Determine the [X, Y] coordinate at the center of the cell enclosing the given text.  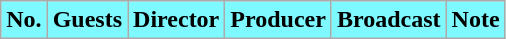
Guests [87, 20]
Broadcast [388, 20]
Producer [278, 20]
Note [476, 20]
Director [176, 20]
No. [24, 20]
